Search for the cell housing the specified text and yield its (X, Y) center coordinate. 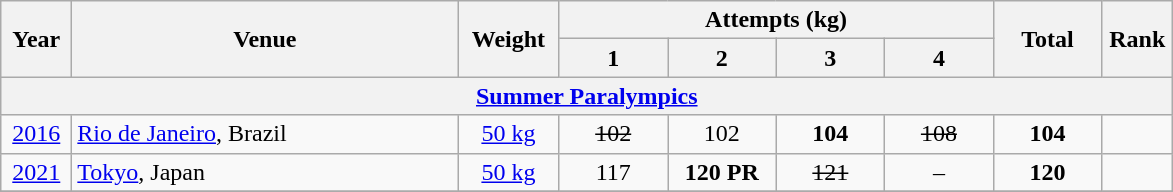
Total (1048, 39)
108 (940, 134)
– (940, 172)
117 (614, 172)
Rio de Janeiro, Brazil (265, 134)
Year (36, 39)
121 (830, 172)
4 (940, 58)
Rank (1138, 39)
120 (1048, 172)
2021 (36, 172)
1 (614, 58)
Summer Paralympics (587, 96)
Attempts (kg) (776, 20)
120 PR (722, 172)
Weight (508, 39)
2016 (36, 134)
3 (830, 58)
2 (722, 58)
Tokyo, Japan (265, 172)
Venue (265, 39)
